Scan for the cell matching the given text and deliver its (x, y) coordinate at center. 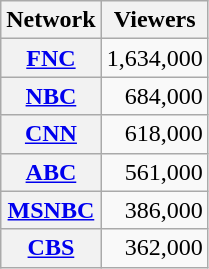
CBS (51, 248)
386,000 (154, 210)
362,000 (154, 248)
561,000 (154, 172)
684,000 (154, 96)
ABC (51, 172)
Network (51, 20)
FNC (51, 58)
618,000 (154, 134)
NBC (51, 96)
CNN (51, 134)
MSNBC (51, 210)
1,634,000 (154, 58)
Viewers (154, 20)
